Provide the [X, Y] coordinate of the cell's center where the given text is located.  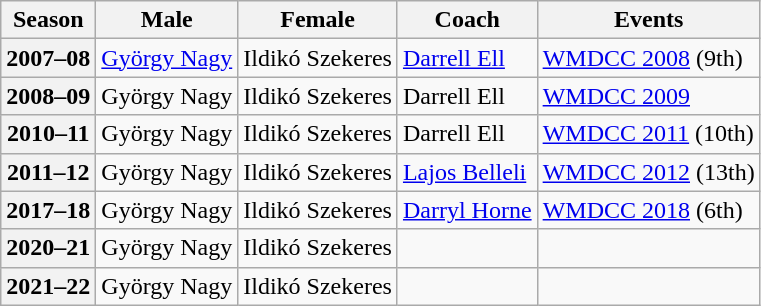
2020–21 [48, 248]
2007–08 [48, 58]
2021–22 [48, 286]
WMDCC 2018 (6th) [648, 210]
2011–12 [48, 172]
Male [167, 20]
Coach [467, 20]
Lajos Belleli [467, 172]
2010–11 [48, 134]
2017–18 [48, 210]
WMDCC 2009 [648, 96]
Darryl Horne [467, 210]
Events [648, 20]
WMDCC 2008 (9th) [648, 58]
Season [48, 20]
2008–09 [48, 96]
WMDCC 2011 (10th) [648, 134]
Female [318, 20]
WMDCC 2012 (13th) [648, 172]
